Capture the cell that displays the provided text and extract its [X, Y] central coordinate. 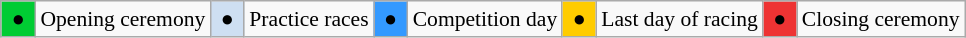
Practice races [308, 19]
Last day of racing [680, 19]
Competition day [486, 19]
Opening ceremony [122, 19]
Closing ceremony [881, 19]
